Detect which cell encompasses the target text, then output its (x, y) center coordinate. 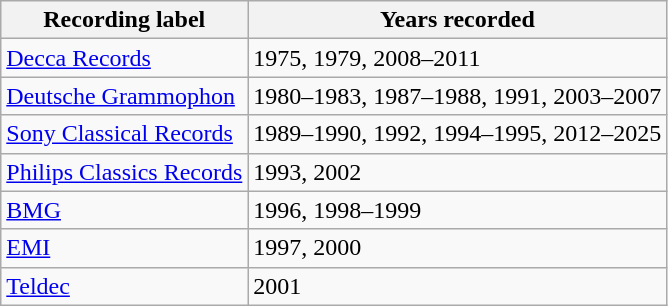
Recording label (124, 20)
Teldec (124, 286)
1989–1990, 1992, 1994–1995, 2012–2025 (458, 134)
Years recorded (458, 20)
EMI (124, 248)
1997, 2000 (458, 248)
1993, 2002 (458, 172)
2001 (458, 286)
Deutsche Grammophon (124, 96)
Sony Classical Records (124, 134)
Decca Records (124, 58)
Philips Classics Records (124, 172)
1980–1983, 1987–1988, 1991, 2003–2007 (458, 96)
1996, 1998–1999 (458, 210)
1975, 1979, 2008–2011 (458, 58)
BMG (124, 210)
